Locate the cell with the specified text and output its (X, Y) center coordinate. 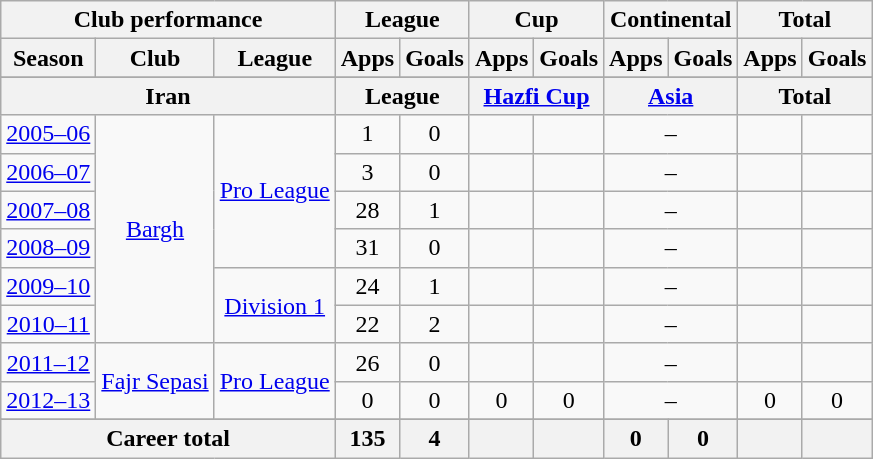
2008–09 (48, 248)
2010–11 (48, 324)
Season (48, 58)
Bargh (155, 229)
2012–13 (48, 400)
2005–06 (48, 134)
Asia (671, 96)
Club performance (168, 20)
26 (367, 362)
4 (435, 438)
2 (435, 324)
Fajr Sepasi (155, 381)
31 (367, 248)
2006–07 (48, 172)
Iran (168, 96)
135 (367, 438)
Cup (536, 20)
Career total (168, 438)
2009–10 (48, 286)
3 (367, 172)
2011–12 (48, 362)
Club (155, 58)
Continental (671, 20)
28 (367, 210)
24 (367, 286)
Division 1 (274, 305)
22 (367, 324)
Hazfi Cup (536, 96)
2007–08 (48, 210)
